Locate the cell with the specified text and output its [X, Y] center coordinate. 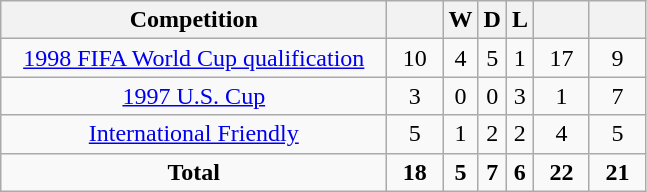
1997 U.S. Cup [194, 96]
9 [617, 58]
22 [561, 172]
L [520, 20]
1998 FIFA World Cup qualification [194, 58]
D [492, 20]
10 [415, 58]
6 [520, 172]
18 [415, 172]
International Friendly [194, 134]
21 [617, 172]
Total [194, 172]
17 [561, 58]
W [460, 20]
Competition [194, 20]
